For the text-containing cell, return its midpoint in [X, Y] coordinate format. 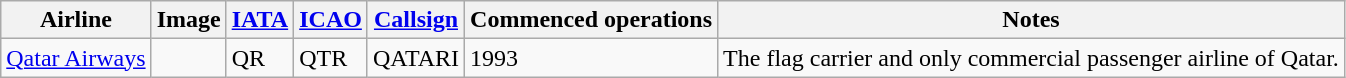
Notes [1032, 20]
Commenced operations [592, 20]
The flag carrier and only commercial passenger airline of Qatar. [1032, 58]
1993 [592, 58]
QTR [331, 58]
IATA [260, 20]
Qatar Airways [76, 58]
Image [188, 20]
Callsign [416, 20]
ICAO [331, 20]
Airline [76, 20]
QATARI [416, 58]
QR [260, 58]
